Find where the given text appears and provide that cell's center as [x, y] coordinate. 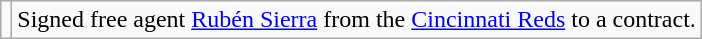
Signed free agent Rubén Sierra from the Cincinnati Reds to a contract. [357, 20]
